For the text-containing cell, return its midpoint in (X, Y) coordinate format. 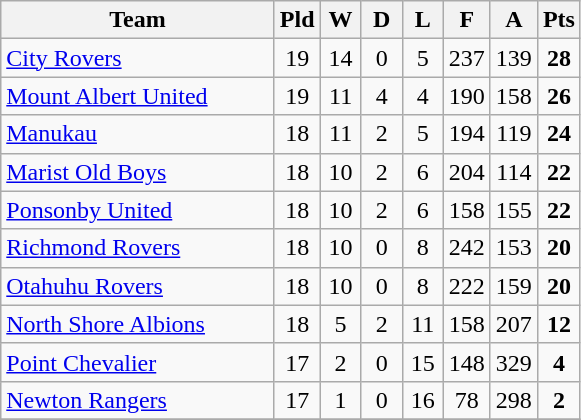
78 (466, 400)
139 (514, 58)
Point Chevalier (138, 362)
204 (466, 172)
153 (514, 248)
W (340, 20)
City Rovers (138, 58)
F (466, 20)
Team (138, 20)
Pld (297, 20)
Manukau (138, 134)
Otahuhu Rovers (138, 286)
190 (466, 96)
237 (466, 58)
North Shore Albions (138, 324)
222 (466, 286)
242 (466, 248)
14 (340, 58)
24 (558, 134)
Newton Rangers (138, 400)
Ponsonby United (138, 210)
194 (466, 134)
A (514, 20)
329 (514, 362)
148 (466, 362)
1 (340, 400)
12 (558, 324)
Pts (558, 20)
Marist Old Boys (138, 172)
155 (514, 210)
D (382, 20)
L (422, 20)
114 (514, 172)
16 (422, 400)
28 (558, 58)
119 (514, 134)
207 (514, 324)
Richmond Rovers (138, 248)
15 (422, 362)
Mount Albert United (138, 96)
298 (514, 400)
159 (514, 286)
26 (558, 96)
